Provide the (X, Y) coordinate of the cell's center where the given text is located.  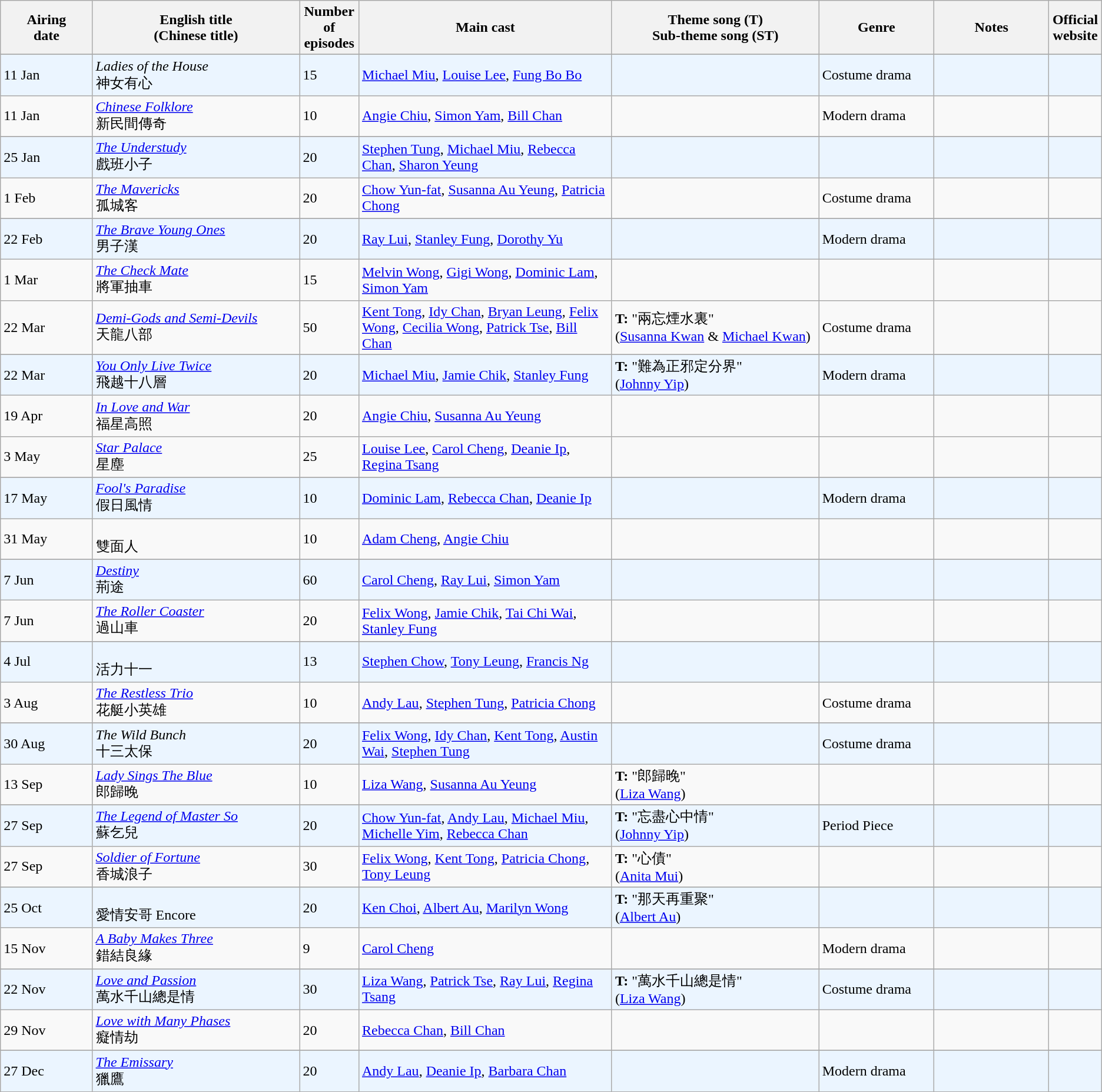
Michael Miu, Jamie Chik, Stanley Fung (485, 375)
T: "忘盡心中情" (Johnny Yip) (715, 825)
The Check Mate 將軍抽車 (196, 280)
T: "心債" (Anita Mui) (715, 867)
50 (330, 327)
活力十一 (196, 662)
Main cast (485, 28)
雙面人 (196, 539)
Theme song (T) Sub-theme song (ST) (715, 28)
Rebecca Chan, Bill Chan (485, 1030)
Ladies of the House 神女有心 (196, 75)
Chinese Folklore 新民間傳奇 (196, 116)
The Legend of Master So 蘇乞兒 (196, 825)
Andy Lau, Stephen Tung, Patricia Chong (485, 703)
4 Jul (47, 662)
In Love and War 福星高照 (196, 416)
22 Feb (47, 239)
Stephen Chow, Tony Leung, Francis Ng (485, 662)
愛情安哥 Encore (196, 908)
60 (330, 580)
19 Apr (47, 416)
Felix Wong, Jamie Chik, Tai Chi Wai, Stanley Fung (485, 621)
25 Jan (47, 157)
Andy Lau, Deanie Ip, Barbara Chan (485, 1071)
Liza Wang, Patrick Tse, Ray Lui, Regina Tsang (485, 990)
Star Palace 星塵 (196, 457)
Number of episodes (330, 28)
3 Aug (47, 703)
Soldier of Fortune 香城浪子 (196, 867)
Airingdate (47, 28)
1 Mar (47, 280)
Kent Tong, Idy Chan, Bryan Leung, Felix Wong, Cecilia Wong, Patrick Tse, Bill Chan (485, 327)
You Only Live Twice 飛越十八層 (196, 375)
The Mavericks 孤城客 (196, 198)
17 May (47, 498)
Love with Many Phases 癡情劫 (196, 1030)
The Wild Bunch 十三太保 (196, 744)
Melvin Wong, Gigi Wong, Dominic Lam, Simon Yam (485, 280)
Michael Miu, Louise Lee, Fung Bo Bo (485, 75)
T: "郎歸晚" (Liza Wang) (715, 785)
27 Dec (47, 1071)
Adam Cheng, Angie Chiu (485, 539)
Liza Wang, Susanna Au Yeung (485, 785)
A Baby Makes Three 錯結良緣 (196, 948)
The Understudy 戲班小子 (196, 157)
Genre (876, 28)
Ray Lui, Stanley Fung, Dorothy Yu (485, 239)
Dominic Lam, Rebecca Chan, Deanie Ip (485, 498)
Louise Lee, Carol Cheng, Deanie Ip, Regina Tsang (485, 457)
3 May (47, 457)
22 Nov (47, 990)
Chow Yun-fat, Andy Lau, Michael Miu, Michelle Yim, Rebecca Chan (485, 825)
Period Piece (876, 825)
13 Sep (47, 785)
Destiny 荊途 (196, 580)
25 (330, 457)
Angie Chiu, Simon Yam, Bill Chan (485, 116)
Love and Passion 萬水千山總是情 (196, 990)
T: "兩忘煙水裏" (Susanna Kwan & Michael Kwan) (715, 327)
The Brave Young Ones 男子漢 (196, 239)
The Emissary 獵鷹 (196, 1071)
T: "難為正邪定分界" (Johnny Yip) (715, 375)
T: "萬水千山總是情" (Liza Wang) (715, 990)
Fool's Paradise 假日風情 (196, 498)
9 (330, 948)
13 (330, 662)
Carol Cheng, Ray Lui, Simon Yam (485, 580)
The Roller Coaster 過山車 (196, 621)
29 Nov (47, 1030)
31 May (47, 539)
Stephen Tung, Michael Miu, Rebecca Chan, Sharon Yeung (485, 157)
Angie Chiu, Susanna Au Yeung (485, 416)
15 Nov (47, 948)
25 Oct (47, 908)
Carol Cheng (485, 948)
1 Feb (47, 198)
30 Aug (47, 744)
English title (Chinese title) (196, 28)
Demi-Gods and Semi-Devils 天龍八部 (196, 327)
Lady Sings The Blue 郎歸晚 (196, 785)
Official website (1075, 28)
Ken Choi, Albert Au, Marilyn Wong (485, 908)
Felix Wong, Idy Chan, Kent Tong, Austin Wai, Stephen Tung (485, 744)
Chow Yun-fat, Susanna Au Yeung, Patricia Chong (485, 198)
Notes (991, 28)
T: "那天再重聚" (Albert Au) (715, 908)
Felix Wong, Kent Tong, Patricia Chong, Tony Leung (485, 867)
The Restless Trio 花艇小英雄 (196, 703)
